Search for the cell housing the specified text and yield its [X, Y] center coordinate. 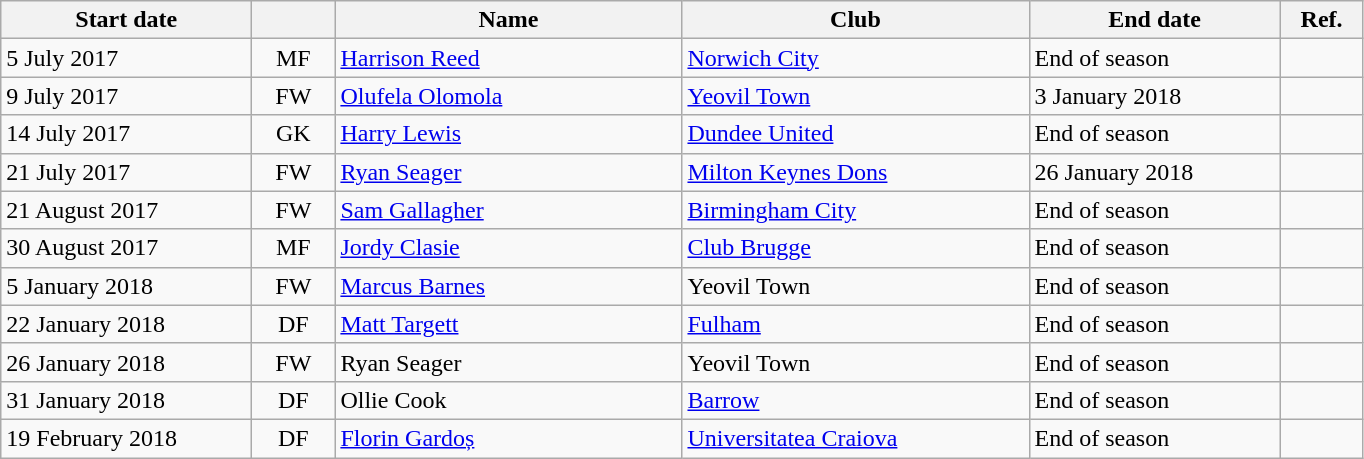
3 January 2018 [1154, 96]
Dundee United [856, 134]
5 January 2018 [126, 286]
Norwich City [856, 58]
Barrow [856, 400]
Name [508, 20]
22 January 2018 [126, 324]
Birmingham City [856, 210]
Milton Keynes Dons [856, 172]
9 July 2017 [126, 96]
Start date [126, 20]
Fulham [856, 324]
5 July 2017 [126, 58]
End date [1154, 20]
Sam Gallagher [508, 210]
30 August 2017 [126, 248]
Florin Gardoș [508, 438]
Universitatea Craiova [856, 438]
Marcus Barnes [508, 286]
Ref. [1322, 20]
Matt Targett [508, 324]
Harrison Reed [508, 58]
21 August 2017 [126, 210]
19 February 2018 [126, 438]
Club [856, 20]
Olufela Olomola [508, 96]
Jordy Clasie [508, 248]
Ollie Cook [508, 400]
14 July 2017 [126, 134]
21 July 2017 [126, 172]
31 January 2018 [126, 400]
Harry Lewis [508, 134]
Club Brugge [856, 248]
GK [294, 134]
